Detect which cell encompasses the target text, then output its [x, y] center coordinate. 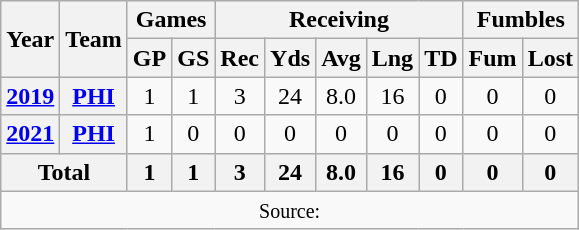
Receiving [339, 20]
Lng [392, 58]
2021 [30, 134]
Fum [492, 58]
Yds [290, 58]
TD [441, 58]
Fumbles [520, 20]
Games [170, 20]
Avg [342, 58]
2019 [30, 96]
GP [149, 58]
Lost [550, 58]
GS [194, 58]
Year [30, 39]
Rec [240, 58]
Source: [290, 210]
Total [64, 172]
Team [94, 39]
